From the cell containing the given text, extract its center point as (X, Y) coordinate. 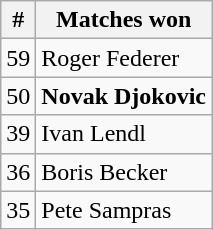
59 (18, 58)
36 (18, 172)
Roger Federer (124, 58)
Ivan Lendl (124, 134)
Pete Sampras (124, 210)
35 (18, 210)
Novak Djokovic (124, 96)
50 (18, 96)
Boris Becker (124, 172)
# (18, 20)
Matches won (124, 20)
39 (18, 134)
